Identify which cell holds the provided text, then report its (x, y) central coordinate. 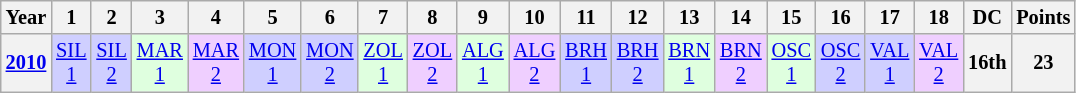
14 (741, 17)
MAR2 (216, 63)
DC (987, 17)
17 (890, 17)
OSC2 (840, 63)
6 (330, 17)
9 (483, 17)
MAR1 (160, 63)
Year (26, 17)
ALG2 (535, 63)
5 (272, 17)
MON1 (272, 63)
2010 (26, 63)
BRH1 (586, 63)
2 (111, 17)
23 (1043, 63)
SIL1 (71, 63)
16th (987, 63)
ZOL2 (432, 63)
BRN2 (741, 63)
15 (792, 17)
BRH2 (638, 63)
16 (840, 17)
BRN1 (689, 63)
12 (638, 17)
Points (1043, 17)
18 (938, 17)
MON2 (330, 63)
ALG1 (483, 63)
10 (535, 17)
1 (71, 17)
13 (689, 17)
VAL1 (890, 63)
3 (160, 17)
4 (216, 17)
8 (432, 17)
SIL2 (111, 63)
OSC1 (792, 63)
VAL2 (938, 63)
ZOL1 (382, 63)
11 (586, 17)
7 (382, 17)
